Detect which cell encompasses the target text, then output its (x, y) center coordinate. 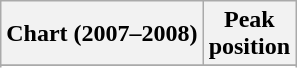
Chart (2007–2008) (102, 34)
Peakposition (249, 34)
